Return (x, y) of the center of cell containing provided text 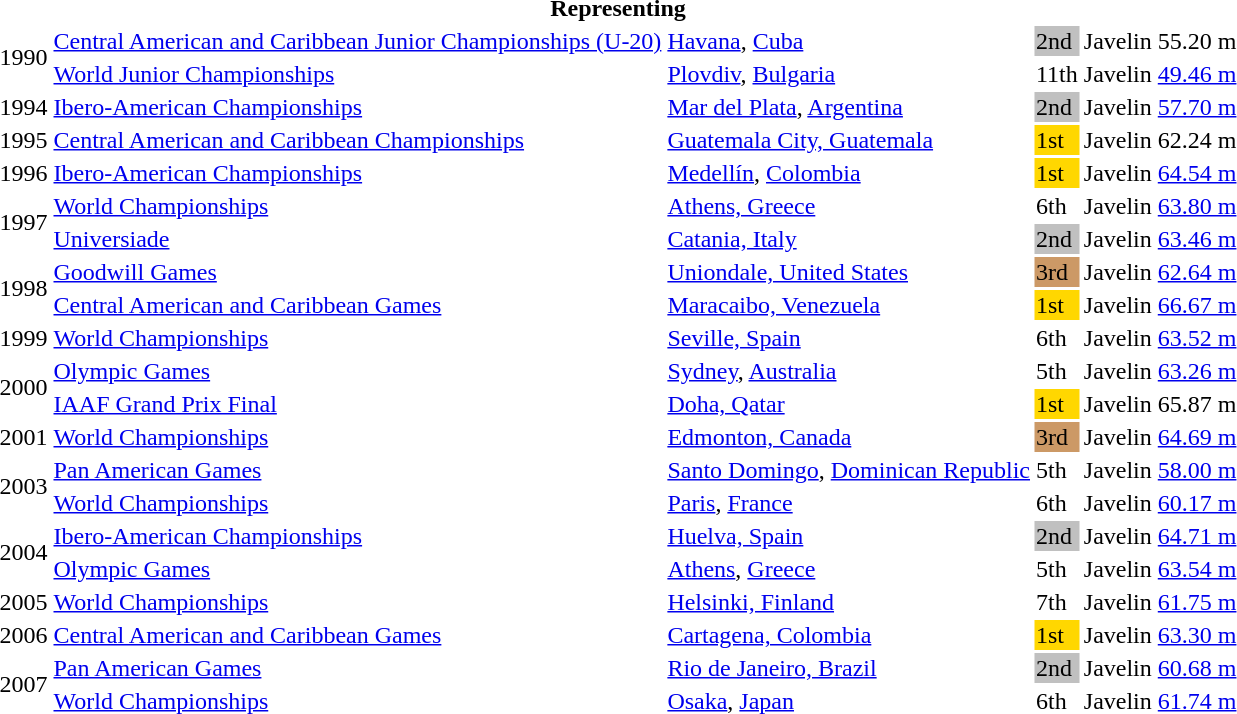
Maracaibo, Venezuela (849, 305)
IAAF Grand Prix Final (358, 404)
Huelva, Spain (849, 536)
Seville, Spain (849, 338)
World Junior Championships (358, 74)
Central American and Caribbean Championships (358, 140)
Central American and Caribbean Junior Championships (U-20) (358, 41)
Uniondale, United States (849, 272)
Cartagena, Colombia (849, 635)
Sydney, Australia (849, 371)
Plovdiv, Bulgaria (849, 74)
Helsinki, Finland (849, 602)
11th (1056, 74)
Rio de Janeiro, Brazil (849, 668)
Medellín, Colombia (849, 173)
Mar del Plata, Argentina (849, 107)
Santo Domingo, Dominican Republic (849, 470)
7th (1056, 602)
Guatemala City, Guatemala (849, 140)
Edmonton, Canada (849, 437)
Doha, Qatar (849, 404)
Havana, Cuba (849, 41)
Goodwill Games (358, 272)
Catania, Italy (849, 239)
Universiade (358, 239)
Paris, France (849, 503)
